Find where the given text appears and provide that cell's center as [X, Y] coordinate. 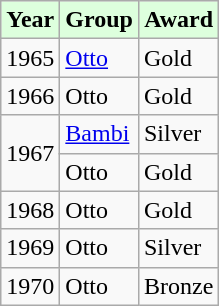
1967 [30, 153]
1965 [30, 58]
Year [30, 20]
1969 [30, 248]
Bambi [100, 134]
Bronze [178, 286]
1966 [30, 96]
Award [178, 20]
Group [100, 20]
1968 [30, 210]
1970 [30, 286]
